For the text-containing cell, return its midpoint in [X, Y] coordinate format. 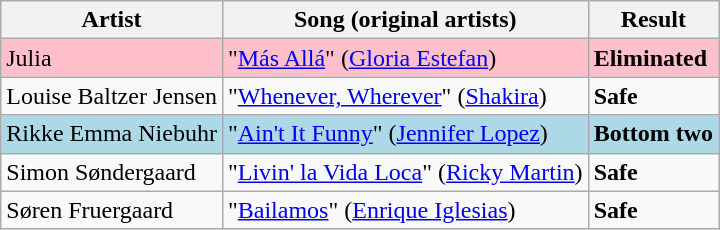
Result [653, 20]
Søren Fruergaard [112, 210]
Artist [112, 20]
"Más Allá" (Gloria Estefan) [405, 58]
"Ain't It Funny" (Jennifer Lopez) [405, 134]
Louise Baltzer Jensen [112, 96]
"Bailamos" (Enrique Iglesias) [405, 210]
Song (original artists) [405, 20]
Simon Søndergaard [112, 172]
Eliminated [653, 58]
Bottom two [653, 134]
"Livin' la Vida Loca" (Ricky Martin) [405, 172]
Rikke Emma Niebuhr [112, 134]
"Whenever, Wherever" (Shakira) [405, 96]
Julia [112, 58]
